Return (X, Y) of the center of cell containing provided text 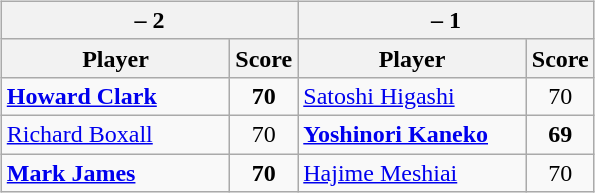
Hajime Meshiai (412, 173)
69 (560, 134)
Yoshinori Kaneko (412, 134)
– 1 (446, 20)
Richard Boxall (116, 134)
– 2 (150, 20)
Howard Clark (116, 96)
Mark James (116, 173)
Satoshi Higashi (412, 96)
